Determine the [x, y] coordinate at the center of the cell enclosing the given text.  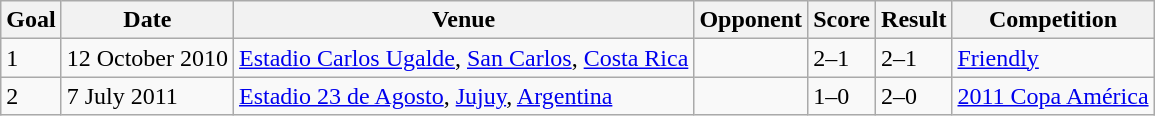
Date [147, 20]
Opponent [751, 20]
Score [842, 20]
12 October 2010 [147, 58]
Competition [1053, 20]
2–0 [914, 96]
2 [31, 96]
7 July 2011 [147, 96]
Estadio Carlos Ugalde, San Carlos, Costa Rica [464, 58]
1 [31, 58]
Estadio 23 de Agosto, Jujuy, Argentina [464, 96]
Venue [464, 20]
Friendly [1053, 58]
Result [914, 20]
Goal [31, 20]
1–0 [842, 96]
2011 Copa América [1053, 96]
